Identify which cell holds the provided text, then report its (X, Y) central coordinate. 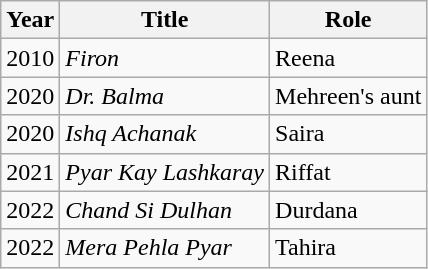
Durdana (348, 210)
Tahira (348, 248)
Role (348, 20)
2010 (30, 58)
Riffat (348, 172)
Dr. Balma (165, 96)
Title (165, 20)
Ishq Achanak (165, 134)
Mera Pehla Pyar (165, 248)
Pyar Kay Lashkaray (165, 172)
2021 (30, 172)
Firon (165, 58)
Reena (348, 58)
Year (30, 20)
Mehreen's aunt (348, 96)
Chand Si Dulhan (165, 210)
Saira (348, 134)
